Find where the given text appears and provide that cell's center as (X, Y) coordinate. 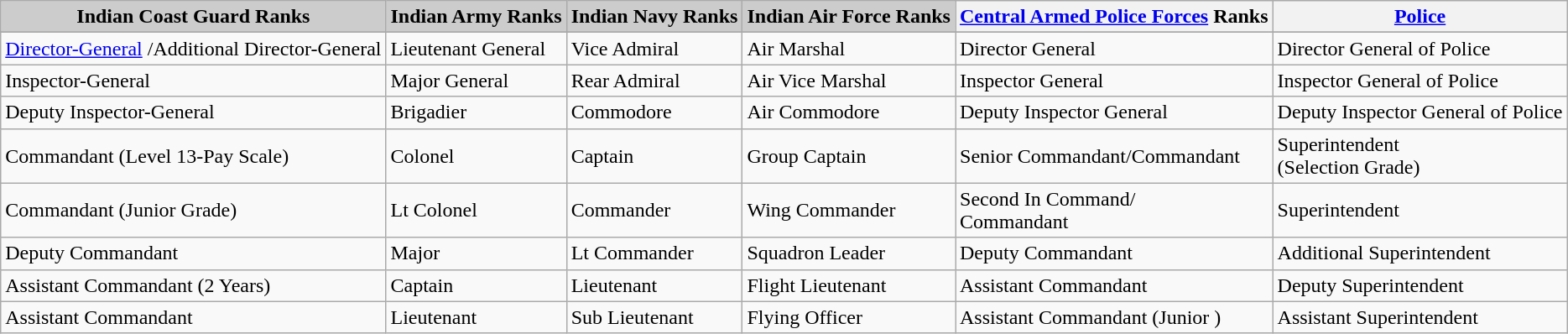
Central Armed Police Forces Ranks (1114, 17)
Superintendent(Selection Grade) (1420, 156)
Police (1420, 17)
Commodore (654, 112)
Director-General /Additional Director-General (193, 49)
Indian Air Force Ranks (849, 17)
Squadron Leader (849, 253)
Major General (477, 81)
Commandant (Level 13-Pay Scale) (193, 156)
Air Commodore (849, 112)
Assistant Superintendent (1420, 317)
Brigadier (477, 112)
Director General (1114, 49)
Air Marshal (849, 49)
Indian Army Ranks (477, 17)
Director General of Police (1420, 49)
Inspector General of Police (1420, 81)
Group Captain (849, 156)
Assistant Commandant (Junior ) (1114, 317)
Rear Admiral (654, 81)
Lt Commander (654, 253)
Lt Colonel (477, 210)
Commander (654, 210)
Air Vice Marshal (849, 81)
Major (477, 253)
Vice Admiral (654, 49)
Senior Commandant/Commandant (1114, 156)
Commandant (Junior Grade) (193, 210)
Second In Command/Commandant (1114, 210)
Deputy Superintendent (1420, 285)
Deputy Inspector General of Police (1420, 112)
Flight Lieutenant (849, 285)
Lieutenant General (477, 49)
Inspector-General (193, 81)
Deputy Inspector-General (193, 112)
Additional Superintendent (1420, 253)
Superintendent (1420, 210)
Sub Lieutenant (654, 317)
Assistant Commandant (2 Years) (193, 285)
Flying Officer (849, 317)
Inspector General (1114, 81)
Colonel (477, 156)
Indian Navy Ranks (654, 17)
Indian Coast Guard Ranks (193, 17)
Deputy Inspector General (1114, 112)
Wing Commander (849, 210)
